Pinpoint the cell where the given text exists, returning its [x, y] midpoint coordinate. 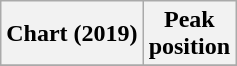
Peak position [189, 34]
Chart (2019) [72, 34]
